Extract the [X, Y] coordinate from the center of the cell holding the provided text.  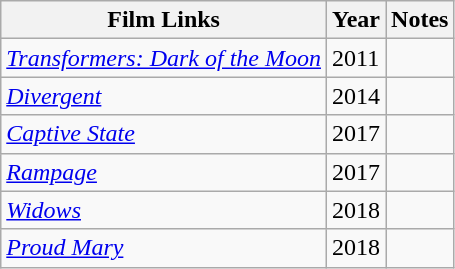
2011 [356, 58]
Captive State [164, 134]
Film Links [164, 20]
Divergent [164, 96]
Proud Mary [164, 248]
Widows [164, 210]
2014 [356, 96]
Rampage [164, 172]
Notes [420, 20]
Year [356, 20]
Transformers: Dark of the Moon [164, 58]
